Locate the cell with the specified text and output its (X, Y) center coordinate. 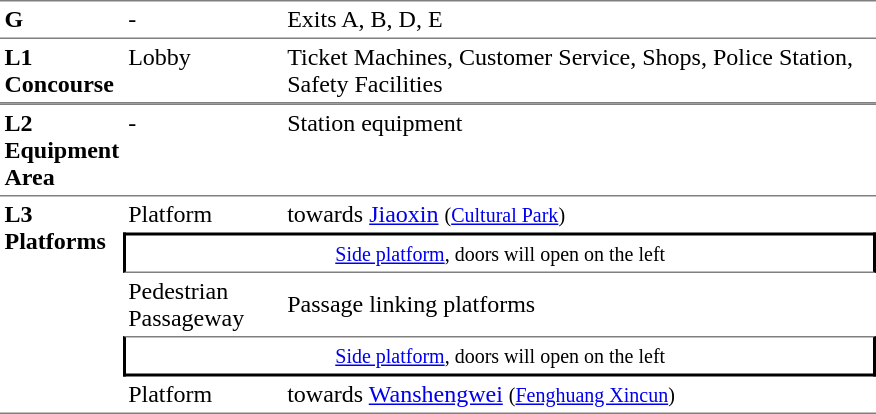
Lobby (204, 71)
G (62, 19)
Pedestrian Passageway (204, 304)
L1Concourse (62, 71)
L2Equipment Area (62, 150)
L3Platforms (62, 305)
